From the cell containing the given text, extract its center point as (x, y) coordinate. 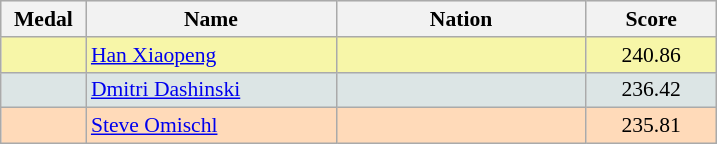
240.86 (651, 55)
Score (651, 19)
Dmitri Dashinski (211, 90)
236.42 (651, 90)
Han Xiaopeng (211, 55)
Nation (461, 19)
Name (211, 19)
235.81 (651, 126)
Medal (44, 19)
Steve Omischl (211, 126)
